From the cell containing the given text, extract its center point as [x, y] coordinate. 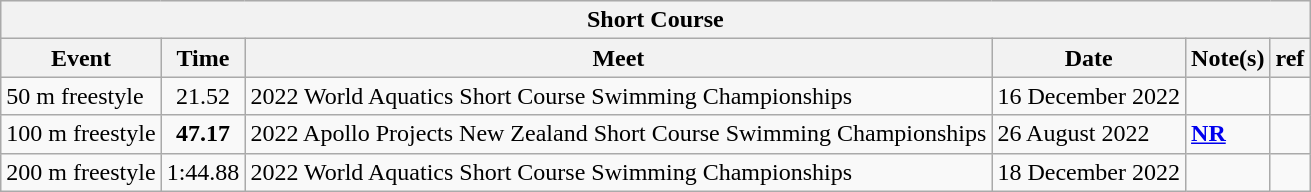
Short Course [656, 20]
21.52 [203, 96]
Time [203, 58]
50 m freestyle [81, 96]
26 August 2022 [1089, 134]
Event [81, 58]
1:44.88 [203, 172]
NR [1228, 134]
Note(s) [1228, 58]
Meet [618, 58]
16 December 2022 [1089, 96]
200 m freestyle [81, 172]
Date [1089, 58]
100 m freestyle [81, 134]
2022 Apollo Projects New Zealand Short Course Swimming Championships [618, 134]
ref [1290, 58]
47.17 [203, 134]
18 December 2022 [1089, 172]
